For the text-containing cell, return its midpoint in (x, y) coordinate format. 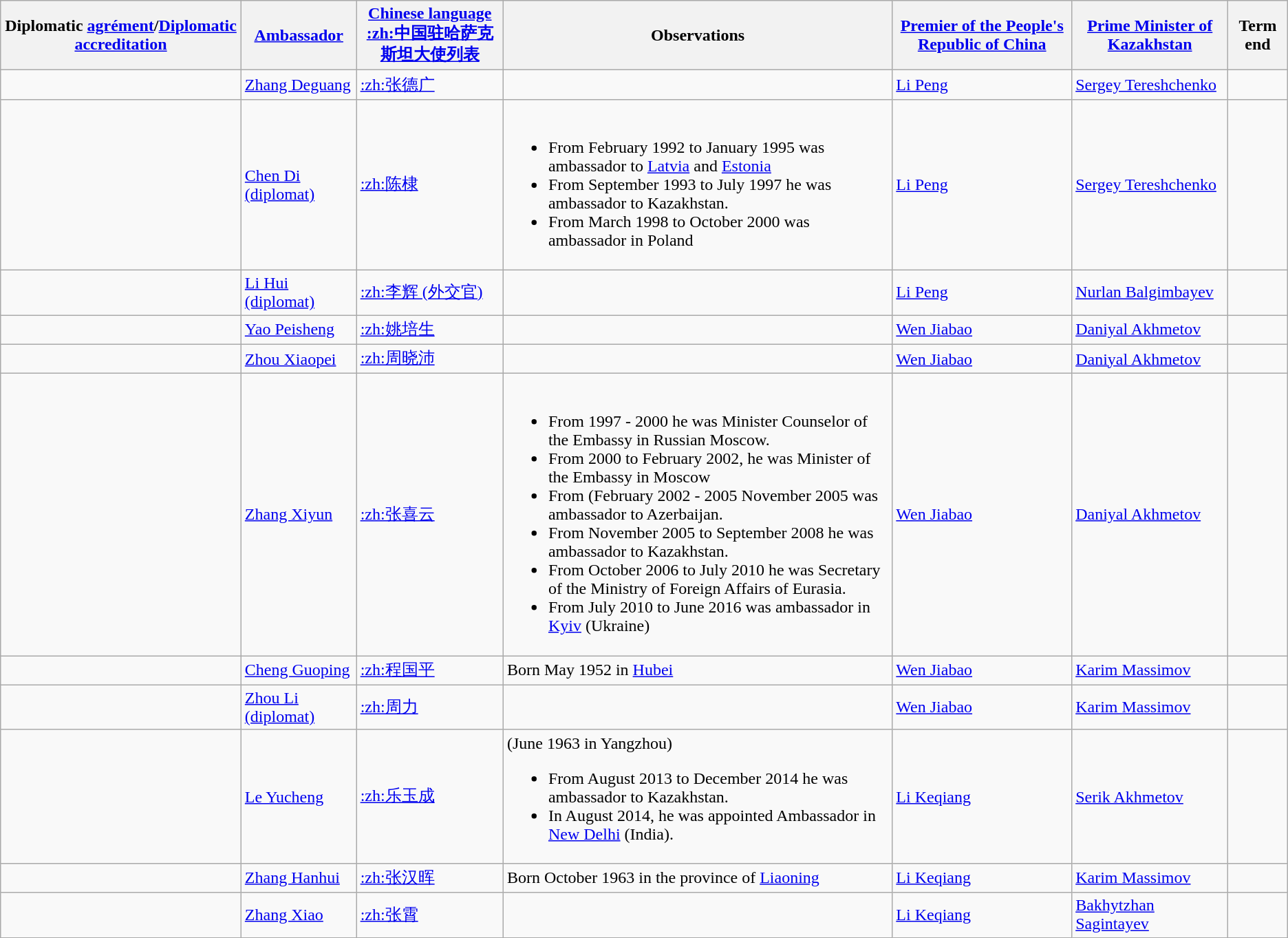
Born May 1952 in Hubei (698, 670)
Term end (1258, 36)
Born October 1963 in the province of Liaoning (698, 878)
Zhang Xiao (299, 915)
:zh:陈棣 (429, 184)
Chen Di (diplomat) (299, 184)
Serik Akhmetov (1150, 796)
Nurlan Balgimbayev (1150, 292)
Zhou Li (diplomat) (299, 707)
Chinese language:zh:中国驻哈萨克斯坦大使列表 (429, 36)
Observations (698, 36)
Zhang Hanhui (299, 878)
:zh:张汉晖 (429, 878)
Bakhytzhan Sagintayev (1150, 915)
:zh:程国平 (429, 670)
:zh:张霄 (429, 915)
Li Hui (diplomat) (299, 292)
Prime Minister of Kazakhstan (1150, 36)
:zh:周力 (429, 707)
:zh:乐玉成 (429, 796)
:zh:张德广 (429, 85)
Le Yucheng (299, 796)
Zhou Xiaopei (299, 359)
Zhang Deguang (299, 85)
:zh:周晓沛 (429, 359)
Diplomatic agrément/Diplomatic accreditation (121, 36)
Yao Peisheng (299, 330)
:zh:李辉 (外交官) (429, 292)
:zh:张喜云 (429, 515)
:zh:姚培生 (429, 330)
Premier of the People's Republic of China (983, 36)
Zhang Xiyun (299, 515)
Cheng Guoping (299, 670)
Ambassador (299, 36)
